Pinpoint the cell where the given text exists, returning its [X, Y] midpoint coordinate. 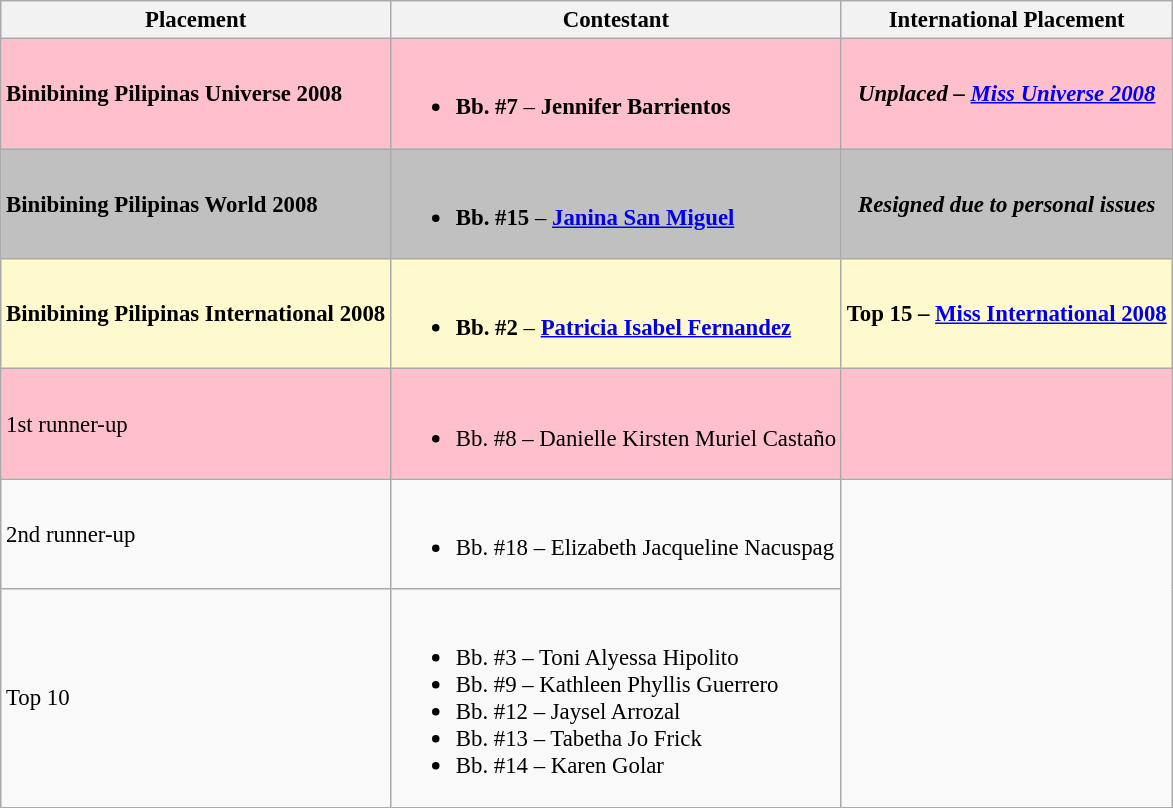
Unplaced – Miss Universe 2008 [1006, 94]
Bb. #3 – Toni Alyessa HipolitoBb. #9 – Kathleen Phyllis GuerreroBb. #12 – Jaysel ArrozalBb. #13 – Tabetha Jo FrickBb. #14 – Karen Golar [616, 698]
Contestant [616, 20]
Top 10 [196, 698]
Bb. #15 – Janina San Miguel [616, 204]
Resigned due to personal issues [1006, 204]
Binibining Pilipinas International 2008 [196, 314]
Bb. #8 – Danielle Kirsten Muriel Castaño [616, 424]
1st runner-up [196, 424]
Binibining Pilipinas Universe 2008 [196, 94]
Binibining Pilipinas World 2008 [196, 204]
Placement [196, 20]
Top 15 – Miss International 2008 [1006, 314]
2nd runner-up [196, 534]
Bb. #18 – Elizabeth Jacqueline Nacuspag [616, 534]
Bb. #7 – Jennifer Barrientos [616, 94]
Bb. #2 – Patricia Isabel Fernandez [616, 314]
International Placement [1006, 20]
